From the cell containing the given text, extract its center point as [x, y] coordinate. 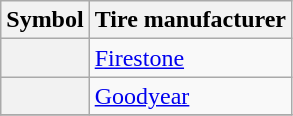
Goodyear [190, 96]
Symbol [45, 20]
Firestone [190, 58]
Tire manufacturer [190, 20]
